Find where the given text appears and provide that cell's center as (x, y) coordinate. 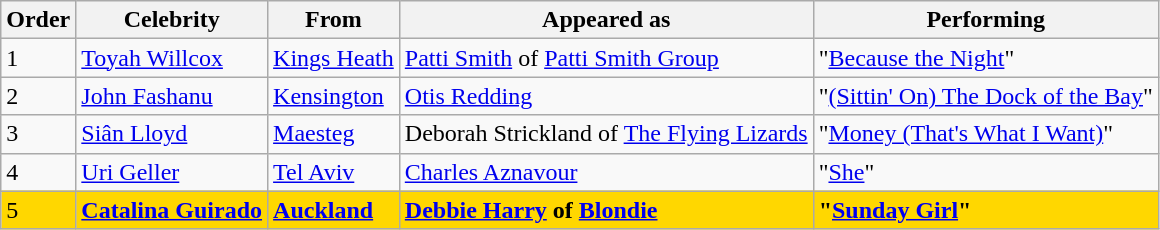
"Money (That's What I Want)" (986, 134)
2 (38, 96)
5 (38, 210)
Patti Smith of Patti Smith Group (606, 58)
Otis Redding (606, 96)
4 (38, 172)
Tel Aviv (334, 172)
Appeared as (606, 20)
Deborah Strickland of The Flying Lizards (606, 134)
Kings Heath (334, 58)
"(Sittin' On) The Dock of the Bay" (986, 96)
"She" (986, 172)
From (334, 20)
Uri Geller (172, 172)
John Fashanu (172, 96)
Auckland (334, 210)
"Because the Night" (986, 58)
1 (38, 58)
"Sunday Girl" (986, 210)
Performing (986, 20)
3 (38, 134)
Celebrity (172, 20)
Maesteg (334, 134)
Catalina Guirado (172, 210)
Debbie Harry of Blondie (606, 210)
Charles Aznavour (606, 172)
Toyah Willcox (172, 58)
Siân Lloyd (172, 134)
Order (38, 20)
Kensington (334, 96)
